Find where the given text appears and provide that cell's center as [x, y] coordinate. 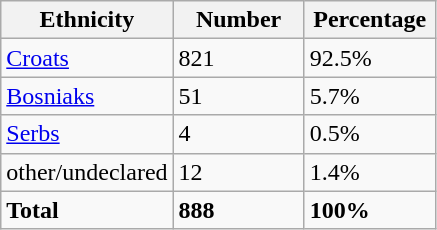
888 [238, 210]
5.7% [370, 96]
92.5% [370, 58]
821 [238, 58]
Croats [87, 58]
4 [238, 134]
Ethnicity [87, 20]
other/undeclared [87, 172]
51 [238, 96]
Percentage [370, 20]
0.5% [370, 134]
1.4% [370, 172]
Serbs [87, 134]
12 [238, 172]
100% [370, 210]
Total [87, 210]
Bosniaks [87, 96]
Number [238, 20]
